Search for the cell housing the specified text and yield its (X, Y) center coordinate. 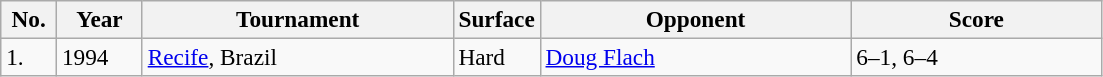
Opponent (696, 19)
No. (29, 19)
Year (100, 19)
Score (976, 19)
Doug Flach (696, 57)
1. (29, 57)
Tournament (298, 19)
Hard (496, 57)
6–1, 6–4 (976, 57)
1994 (100, 57)
Surface (496, 19)
Recife, Brazil (298, 57)
